Extract the [x, y] coordinate from the center of the cell holding the provided text.  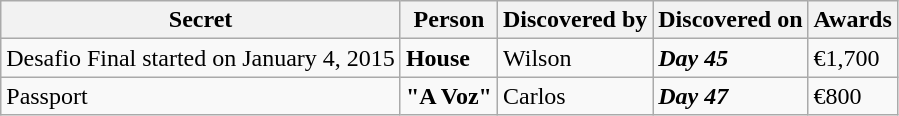
House [448, 58]
Desafio Final started on January 4, 2015 [201, 58]
"A Voz" [448, 96]
Wilson [574, 58]
Secret [201, 20]
Day 47 [730, 96]
Discovered on [730, 20]
€800 [852, 96]
Carlos [574, 96]
€1,700 [852, 58]
Discovered by [574, 20]
Day 45 [730, 58]
Passport [201, 96]
Awards [852, 20]
Person [448, 20]
